Determine the (x, y) coordinate at the center of the cell enclosing the given text.  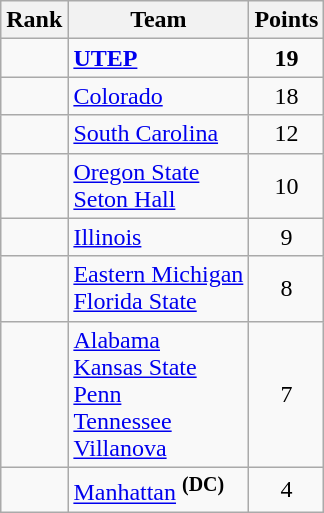
12 (286, 134)
9 (286, 237)
Rank (34, 20)
Manhattan (DC) (158, 490)
10 (286, 186)
19 (286, 58)
Points (286, 20)
7 (286, 394)
AlabamaKansas StatePennTennesseeVillanova (158, 394)
UTEP (158, 58)
4 (286, 490)
Colorado (158, 96)
18 (286, 96)
Oregon StateSeton Hall (158, 186)
Eastern MichiganFlorida State (158, 288)
8 (286, 288)
Illinois (158, 237)
South Carolina (158, 134)
Team (158, 20)
